Extract the [X, Y] coordinate from the center of the cell holding the provided text.  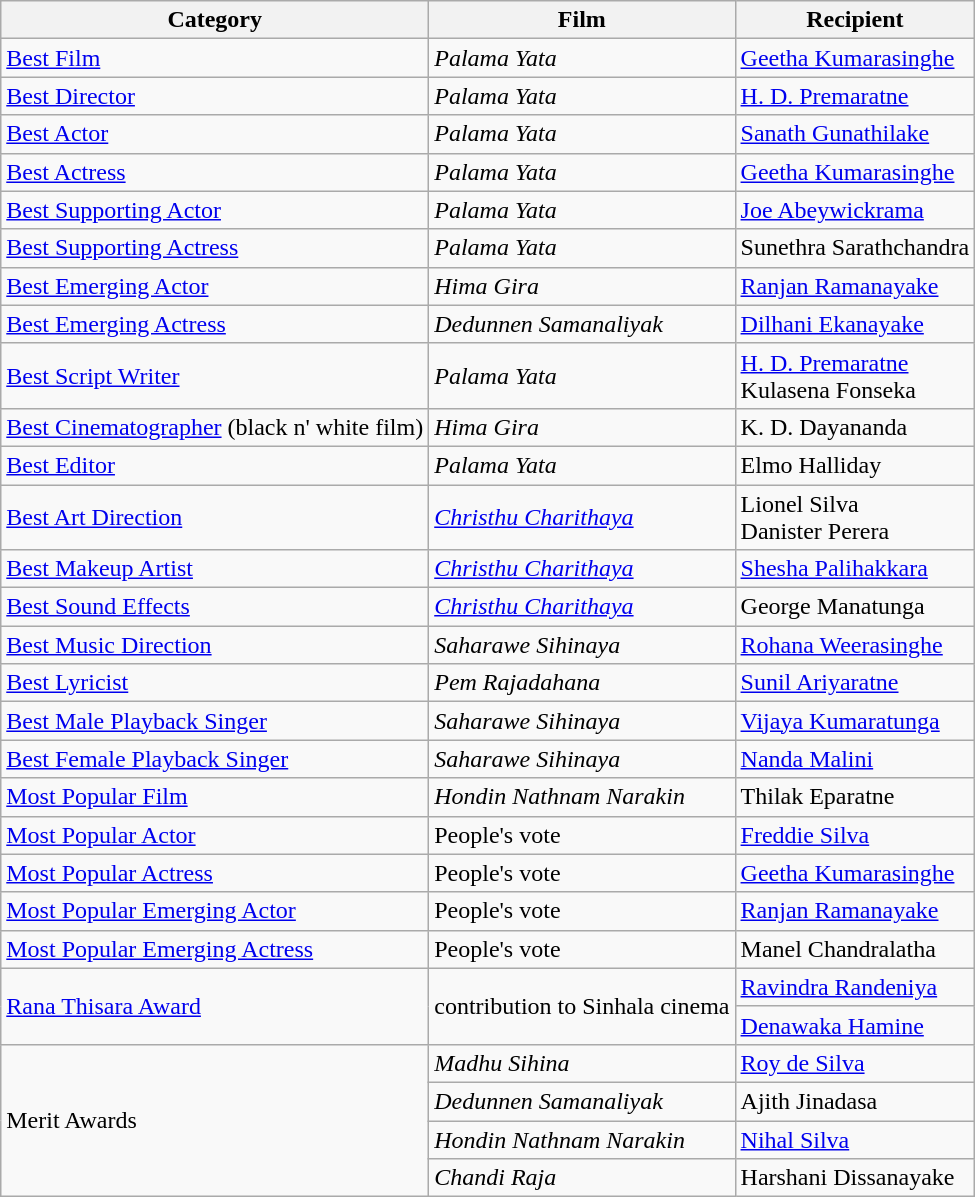
K. D. Dayananda [855, 427]
Ajith Jinadasa [855, 1101]
Best Emerging Actor [215, 286]
Thilak Eparatne [855, 797]
Sunethra Sarathchandra [855, 248]
Best Actress [215, 172]
Best Sound Effects [215, 607]
Best Male Playback Singer [215, 721]
Recipient [855, 20]
Sunil Ariyaratne [855, 683]
Best Female Playback Singer [215, 759]
Best Supporting Actor [215, 210]
H. D. Premaratne Kulasena Fonseka [855, 376]
Best Art Direction [215, 516]
Vijaya Kumaratunga [855, 721]
Sanath Gunathilake [855, 134]
Best Makeup Artist [215, 569]
Most Popular Emerging Actor [215, 911]
Best Lyricist [215, 683]
Elmo Halliday [855, 465]
Merit Awards [215, 1120]
Madhu Sihina [582, 1063]
Rohana Weerasinghe [855, 645]
Category [215, 20]
Roy de Silva [855, 1063]
Best Emerging Actress [215, 324]
Nihal Silva [855, 1139]
Chandi Raja [582, 1178]
Lionel SilvaDanister Perera [855, 516]
Best Supporting Actress [215, 248]
Most Popular Emerging Actress [215, 949]
Most Popular Actor [215, 835]
Best Editor [215, 465]
Film [582, 20]
H. D. Premaratne [855, 96]
Best Cinematographer (black n' white film) [215, 427]
Dilhani Ekanayake [855, 324]
Best Music Direction [215, 645]
Best Actor [215, 134]
Shesha Palihakkara [855, 569]
Best Director [215, 96]
Most Popular Actress [215, 873]
Manel Chandralatha [855, 949]
Harshani Dissanayake [855, 1178]
Denawaka Hamine [855, 1025]
Freddie Silva [855, 835]
Pem Rajadahana [582, 683]
Best Script Writer [215, 376]
Most Popular Film [215, 797]
Best Film [215, 58]
Joe Abeywickrama [855, 210]
contribution to Sinhala cinema [582, 1006]
Rana Thisara Award [215, 1006]
Nanda Malini [855, 759]
George Manatunga [855, 607]
Ravindra Randeniya [855, 987]
